For the text-containing cell, return its midpoint in (X, Y) coordinate format. 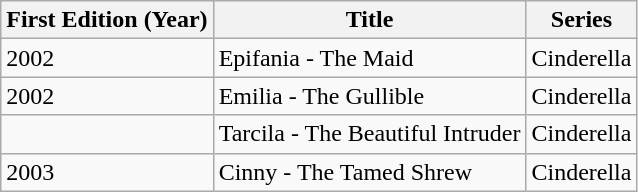
Series (582, 20)
2003 (107, 172)
Epifania - The Maid (370, 58)
Tarcila - The Beautiful Intruder (370, 134)
First Edition (Year) (107, 20)
Cinny - The Tamed Shrew (370, 172)
Title (370, 20)
Emilia - The Gullible (370, 96)
